For the text-containing cell, return its midpoint in [x, y] coordinate format. 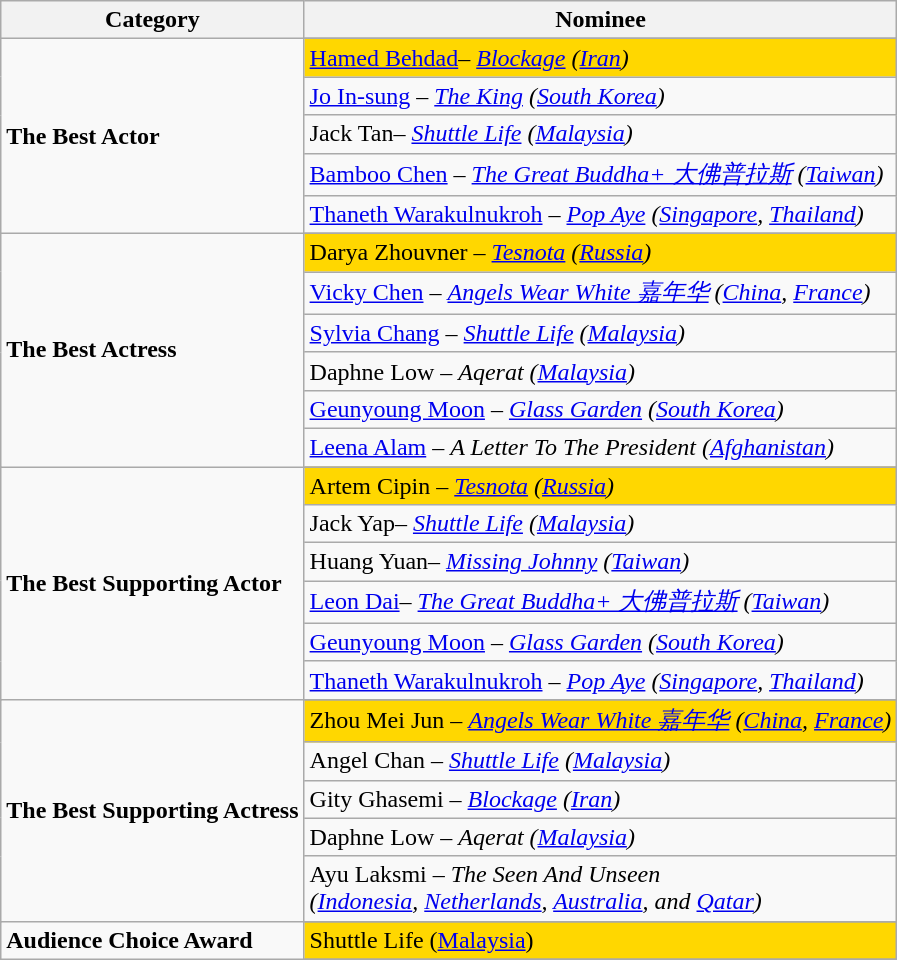
Category [152, 20]
The Best Supporting Actor [152, 582]
Jo In-sung – The King (South Korea) [600, 96]
Vicky Chen – Angels Wear White 嘉年华 (China, France) [600, 294]
The Best Actress [152, 350]
The Best Supporting Actress [152, 810]
Zhou Mei Jun – Angels Wear White 嘉年华 (China, France) [600, 720]
Hamed Behdad– Blockage (Iran) [600, 58]
Shuttle Life (Malaysia) [600, 940]
Darya Zhouvner – Tesnota (Russia) [600, 253]
Jack Yap– Shuttle Life (Malaysia) [600, 524]
Angel Chan – Shuttle Life (Malaysia) [600, 761]
Sylvia Chang – Shuttle Life (Malaysia) [600, 333]
Leena Alam – A Letter To The President (Afghanistan) [600, 447]
Huang Yuan– Missing Johnny (Taiwan) [600, 562]
The Best Actor [152, 136]
Nominee [600, 20]
Gity Ghasemi – Blockage (Iran) [600, 799]
Ayu Laksmi – The Seen And Unseen(Indonesia, Netherlands, Australia, and Qatar) [600, 888]
Jack Tan– Shuttle Life (Malaysia) [600, 134]
Audience Choice Award [152, 940]
Artem Cipin – Tesnota (Russia) [600, 485]
Bamboo Chen – The Great Buddha+ 大佛普拉斯 (Taiwan) [600, 174]
Leon Dai– The Great Buddha+ 大佛普拉斯 (Taiwan) [600, 602]
